Determine the [X, Y] coordinate at the center of the cell enclosing the given text.  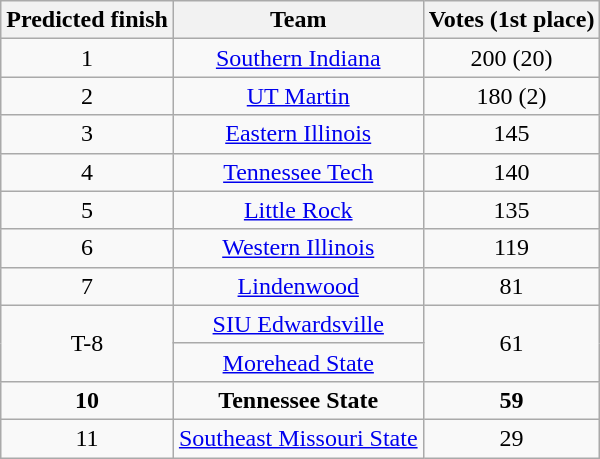
Southeast Missouri State [298, 438]
Lindenwood [298, 286]
Little Rock [298, 210]
200 (20) [512, 58]
59 [512, 400]
7 [88, 286]
Tennessee State [298, 400]
11 [88, 438]
SIU Edwardsville [298, 324]
81 [512, 286]
Predicted finish [88, 20]
Tennessee Tech [298, 172]
61 [512, 343]
5 [88, 210]
6 [88, 248]
140 [512, 172]
10 [88, 400]
1 [88, 58]
3 [88, 134]
119 [512, 248]
Southern Indiana [298, 58]
T-8 [88, 343]
UT Martin [298, 96]
Western Illinois [298, 248]
4 [88, 172]
Morehead State [298, 362]
29 [512, 438]
135 [512, 210]
2 [88, 96]
145 [512, 134]
Team [298, 20]
Votes (1st place) [512, 20]
180 (2) [512, 96]
Eastern Illinois [298, 134]
